Determine the [X, Y] coordinate at the center of the cell enclosing the given text.  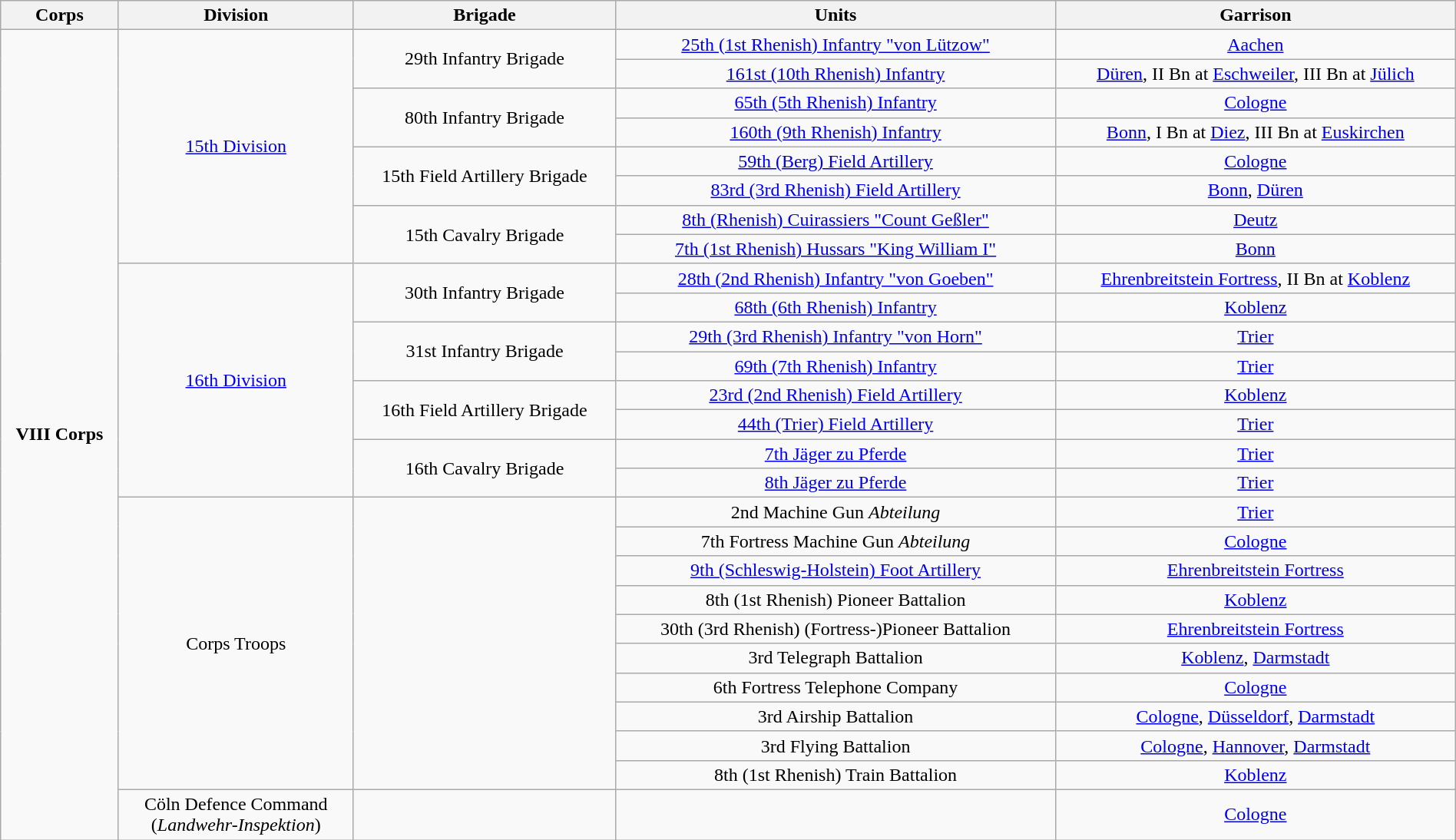
8th (1st Rhenish) Train Battalion [836, 775]
Koblenz, Darmstadt [1255, 658]
29th Infantry Brigade [484, 59]
44th (Trier) Field Artillery [836, 425]
2nd Machine Gun Abteilung [836, 512]
Corps Troops [236, 643]
3rd Flying Battalion [836, 746]
7th Jäger zu Pferde [836, 454]
160th (9th Rhenish) Infantry [836, 132]
8th (1st Rhenish) Pioneer Battalion [836, 600]
28th (2nd Rhenish) Infantry "von Goeben" [836, 278]
Deutz [1255, 220]
Units [836, 15]
Cöln Defence Command(Landwehr-Inspektion) [236, 814]
30th (3rd Rhenish) (Fortress-)Pioneer Battalion [836, 629]
69th (7th Rhenish) Infantry [836, 366]
30th Infantry Brigade [484, 293]
16th Field Artillery Brigade [484, 410]
Cologne, Düsseldorf, Darmstadt [1255, 716]
7th (1st Rhenish) Hussars "King William I" [836, 249]
68th (6th Rhenish) Infantry [836, 307]
9th (Schleswig-Holstein) Foot Artillery [836, 570]
Bonn, I Bn at Diez, III Bn at Euskirchen [1255, 132]
15th Division [236, 147]
31st Infantry Brigade [484, 351]
16th Cavalry Brigade [484, 468]
VIII Corps [60, 435]
59th (Berg) Field Artillery [836, 161]
15th Cavalry Brigade [484, 234]
80th Infantry Brigade [484, 117]
Cologne, Hannover, Darmstadt [1255, 746]
15th Field Artillery Brigade [484, 176]
Ehrenbreitstein Fortress, II Bn at Koblenz [1255, 278]
8th (Rhenish) Cuirassiers "Count Geßler" [836, 220]
Bonn [1255, 249]
29th (3rd Rhenish) Infantry "von Horn" [836, 336]
161st (10th Rhenish) Infantry [836, 74]
8th Jäger zu Pferde [836, 483]
7th Fortress Machine Gun Abteilung [836, 541]
Brigade [484, 15]
25th (1st Rhenish) Infantry "von Lützow" [836, 45]
Garrison [1255, 15]
Division [236, 15]
6th Fortress Telephone Company [836, 687]
23rd (2nd Rhenish) Field Artillery [836, 395]
Aachen [1255, 45]
3rd Airship Battalion [836, 716]
16th Division [236, 380]
83rd (3rd Rhenish) Field Artillery [836, 190]
3rd Telegraph Battalion [836, 658]
Corps [60, 15]
Düren, II Bn at Eschweiler, III Bn at Jülich [1255, 74]
65th (5th Rhenish) Infantry [836, 103]
Bonn, Düren [1255, 190]
